Locate the cell with the specified text and output its [x, y] center coordinate. 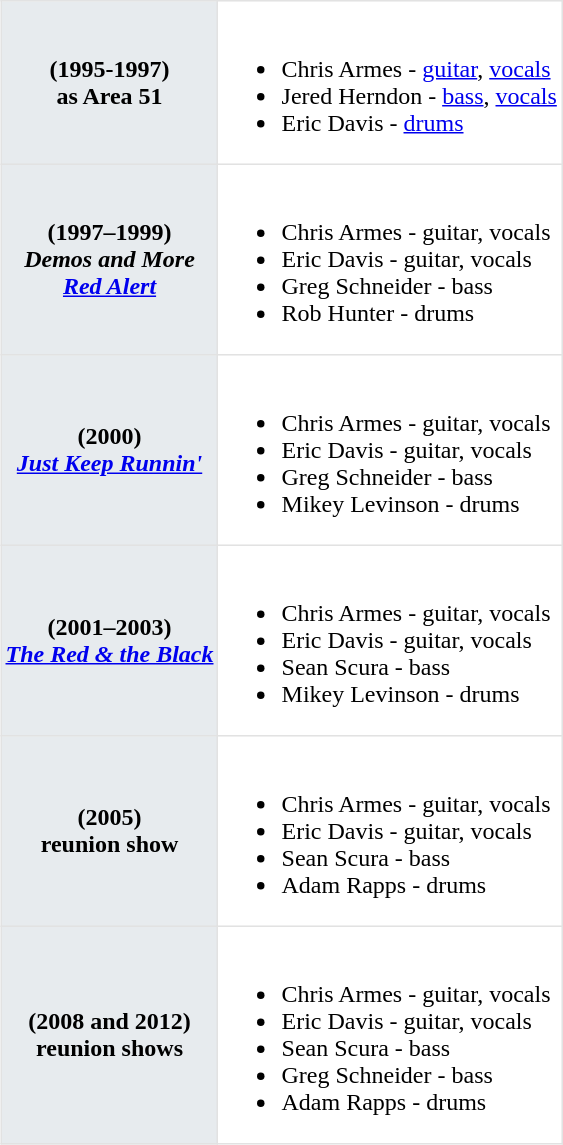
(2008 and 2012)reunion shows [110, 1035]
(2005)reunion show [110, 831]
(2001–2003)The Red & the Black [110, 640]
Chris Armes - guitar, vocalsEric Davis - guitar, vocalsGreg Schneider - bassMikey Levinson - drums [390, 450]
Chris Armes - guitar, vocalsEric Davis - guitar, vocalsSean Scura - bassAdam Rapps - drums [390, 831]
Chris Armes - guitar, vocalsEric Davis - guitar, vocalsGreg Schneider - bassRob Hunter - drums [390, 259]
Chris Armes - guitar, vocalsEric Davis - guitar, vocalsSean Scura - bassGreg Schneider - bassAdam Rapps - drums [390, 1035]
Chris Armes - guitar, vocalsJered Herndon - bass, vocalsEric Davis - drums [390, 83]
(1995-1997)as Area 51 [110, 83]
(2000)Just Keep Runnin' [110, 450]
Chris Armes - guitar, vocalsEric Davis - guitar, vocalsSean Scura - bassMikey Levinson - drums [390, 640]
(1997–1999)Demos and MoreRed Alert [110, 259]
